Output the [x, y] coordinate of the center of the cell containing the given text.  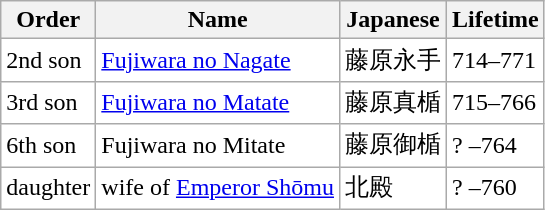
? –760 [496, 188]
Fujiwara no Matate [218, 102]
Fujiwara no Nagate [218, 60]
3rd son [48, 102]
wife of Emperor Shōmu [218, 188]
715–766 [496, 102]
Fujiwara no Mitate [218, 146]
? –764 [496, 146]
2nd son [48, 60]
daughter [48, 188]
6th son [48, 146]
藤原真楯 [392, 102]
藤原永手 [392, 60]
Order [48, 20]
714–771 [496, 60]
Japanese [392, 20]
Name [218, 20]
北殿 [392, 188]
Lifetime [496, 20]
藤原御楯 [392, 146]
